Locate the cell with the specified text and output its [x, y] center coordinate. 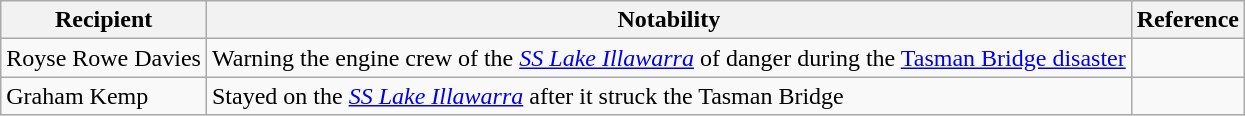
Notability [668, 20]
Stayed on the SS Lake Illawarra after it struck the Tasman Bridge [668, 96]
Warning the engine crew of the SS Lake Illawarra of danger during the Tasman Bridge disaster [668, 58]
Graham Kemp [104, 96]
Royse Rowe Davies [104, 58]
Reference [1188, 20]
Recipient [104, 20]
